Detect which cell encompasses the target text, then output its (x, y) center coordinate. 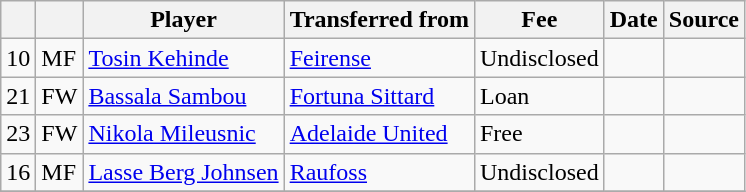
Free (539, 134)
Raufoss (379, 172)
Tosin Kehinde (184, 58)
Lasse Berg Johnsen (184, 172)
Adelaide United (379, 134)
21 (18, 96)
Player (184, 20)
Nikola Mileusnic (184, 134)
Source (704, 20)
Fee (539, 20)
23 (18, 134)
Bassala Sambou (184, 96)
Date (634, 20)
10 (18, 58)
Fortuna Sittard (379, 96)
16 (18, 172)
Loan (539, 96)
Feirense (379, 58)
Transferred from (379, 20)
